Locate the cell with the specified text and output its (x, y) center coordinate. 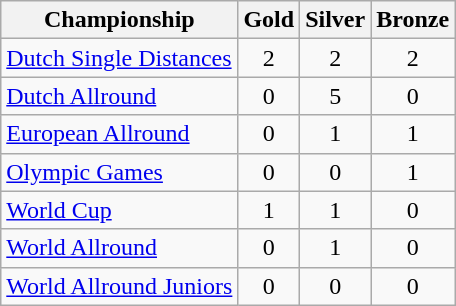
World Allround (120, 248)
Olympic Games (120, 172)
Championship (120, 20)
Dutch Allround (120, 96)
World Allround Juniors (120, 286)
Gold (269, 20)
European Allround (120, 134)
Bronze (413, 20)
Silver (336, 20)
Dutch Single Distances (120, 58)
World Cup (120, 210)
5 (336, 96)
